Search for the cell housing the specified text and yield its (X, Y) center coordinate. 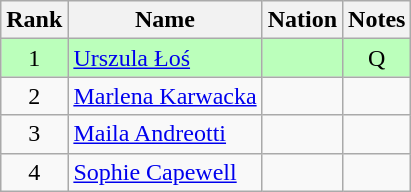
Sophie Capewell (165, 172)
4 (34, 172)
Marlena Karwacka (165, 96)
Q (377, 58)
3 (34, 134)
Maila Andreotti (165, 134)
Rank (34, 20)
Name (165, 20)
Notes (377, 20)
2 (34, 96)
1 (34, 58)
Urszula Łoś (165, 58)
Nation (302, 20)
